Determine the [X, Y] coordinate at the center of the cell enclosing the given text.  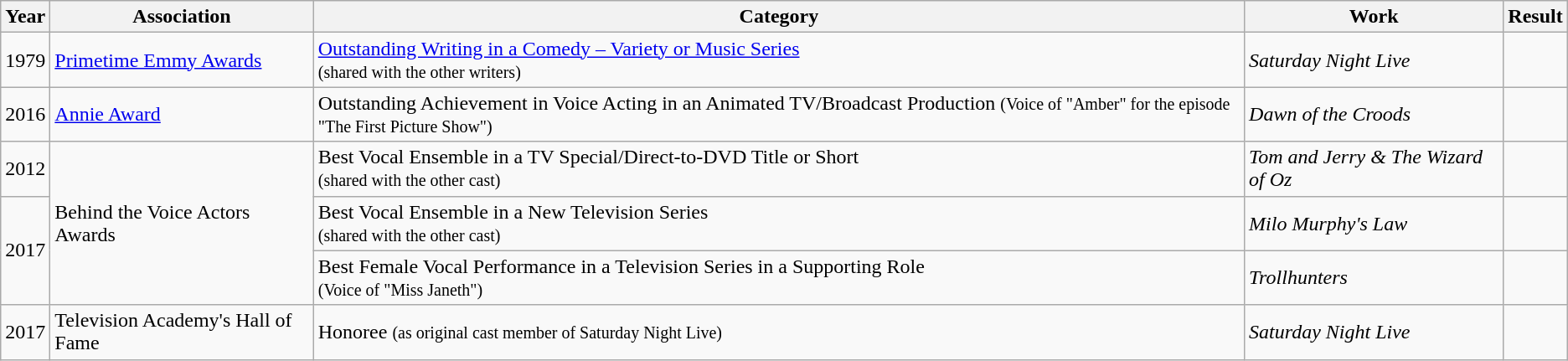
Milo Murphy's Law [1374, 223]
Outstanding Achievement in Voice Acting in an Animated TV/Broadcast Production (Voice of "Amber" for the episode "The First Picture Show") [779, 114]
Primetime Emmy Awards [182, 60]
Category [779, 17]
Result [1535, 17]
Year [25, 17]
Best Vocal Ensemble in a New Television Series (shared with the other cast) [779, 223]
2016 [25, 114]
Outstanding Writing in a Comedy – Variety or Music Series (shared with the other writers) [779, 60]
1979 [25, 60]
Annie Award [182, 114]
Association [182, 17]
Work [1374, 17]
Behind the Voice Actors Awards [182, 223]
Trollhunters [1374, 278]
Dawn of the Croods [1374, 114]
2012 [25, 169]
Tom and Jerry & The Wizard of Oz [1374, 169]
Television Academy's Hall of Fame [182, 332]
Best Female Vocal Performance in a Television Series in a Supporting Role (Voice of "Miss Janeth") [779, 278]
Honoree (as original cast member of Saturday Night Live) [779, 332]
Best Vocal Ensemble in a TV Special/Direct-to-DVD Title or Short (shared with the other cast) [779, 169]
